Pinpoint the cell where the given text exists, returning its (x, y) midpoint coordinate. 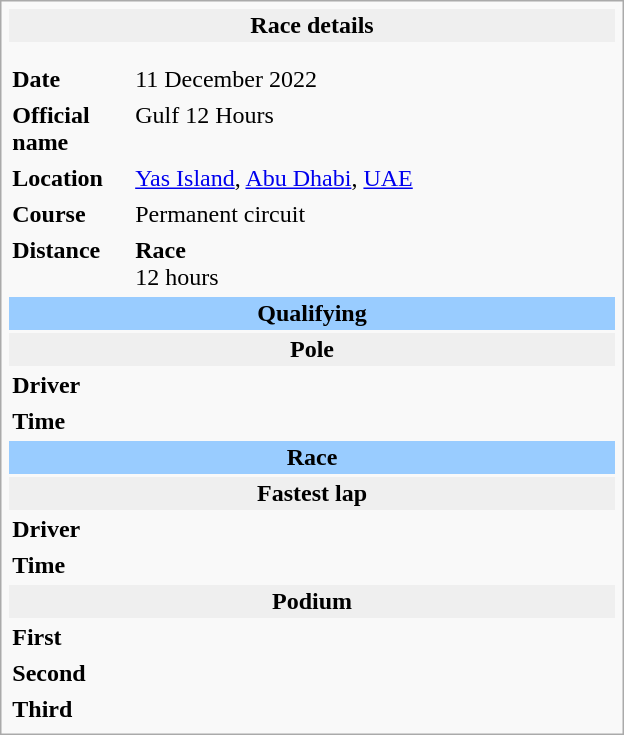
11 December 2022 (364, 80)
Qualifying (312, 314)
Official name (69, 129)
Second (69, 674)
Race (312, 458)
Course (69, 214)
First (69, 638)
Podium (312, 602)
Distance (69, 264)
Race details (312, 26)
Date (69, 80)
Yas Island, Abu Dhabi, UAE (374, 178)
Race12 hours (374, 264)
Permanent circuit (374, 214)
Third (69, 710)
Fastest lap (312, 494)
Pole (312, 350)
Gulf 12 Hours (374, 129)
Location (69, 178)
